Provide the [x, y] coordinate of the cell's center where the given text is located.  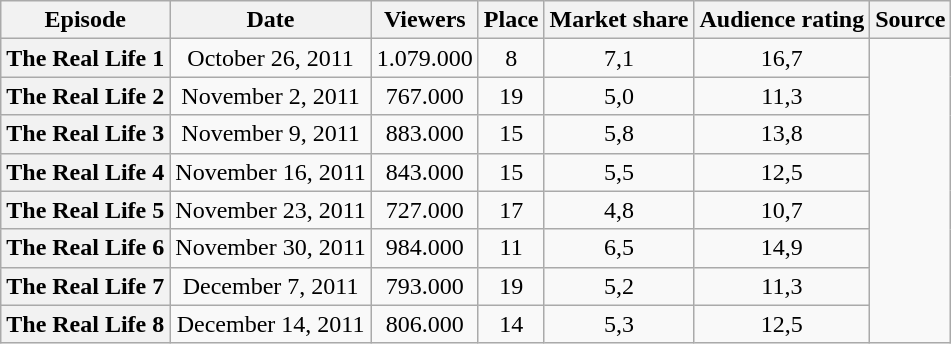
843.000 [424, 172]
13,8 [782, 134]
November 16, 2011 [270, 172]
16,7 [782, 58]
The Real Life 3 [86, 134]
The Real Life 7 [86, 286]
10,7 [782, 210]
17 [511, 210]
Date [270, 20]
November 23, 2011 [270, 210]
Viewers [424, 20]
October 26, 2011 [270, 58]
5,8 [619, 134]
The Real Life 8 [86, 324]
5,3 [619, 324]
6,5 [619, 248]
11 [511, 248]
883.000 [424, 134]
8 [511, 58]
5,2 [619, 286]
727.000 [424, 210]
5,0 [619, 96]
793.000 [424, 286]
1.079.000 [424, 58]
The Real Life 5 [86, 210]
November 2, 2011 [270, 96]
November 9, 2011 [270, 134]
14 [511, 324]
Audience rating [782, 20]
5,5 [619, 172]
984.000 [424, 248]
November 30, 2011 [270, 248]
Source [910, 20]
Episode [86, 20]
Place [511, 20]
7,1 [619, 58]
December 14, 2011 [270, 324]
Market share [619, 20]
The Real Life 4 [86, 172]
The Real Life 6 [86, 248]
December 7, 2011 [270, 286]
806.000 [424, 324]
14,9 [782, 248]
767.000 [424, 96]
The Real Life 1 [86, 58]
The Real Life 2 [86, 96]
4,8 [619, 210]
